Return the [x, y] coordinate for the center point of the cell that contains the specified text.  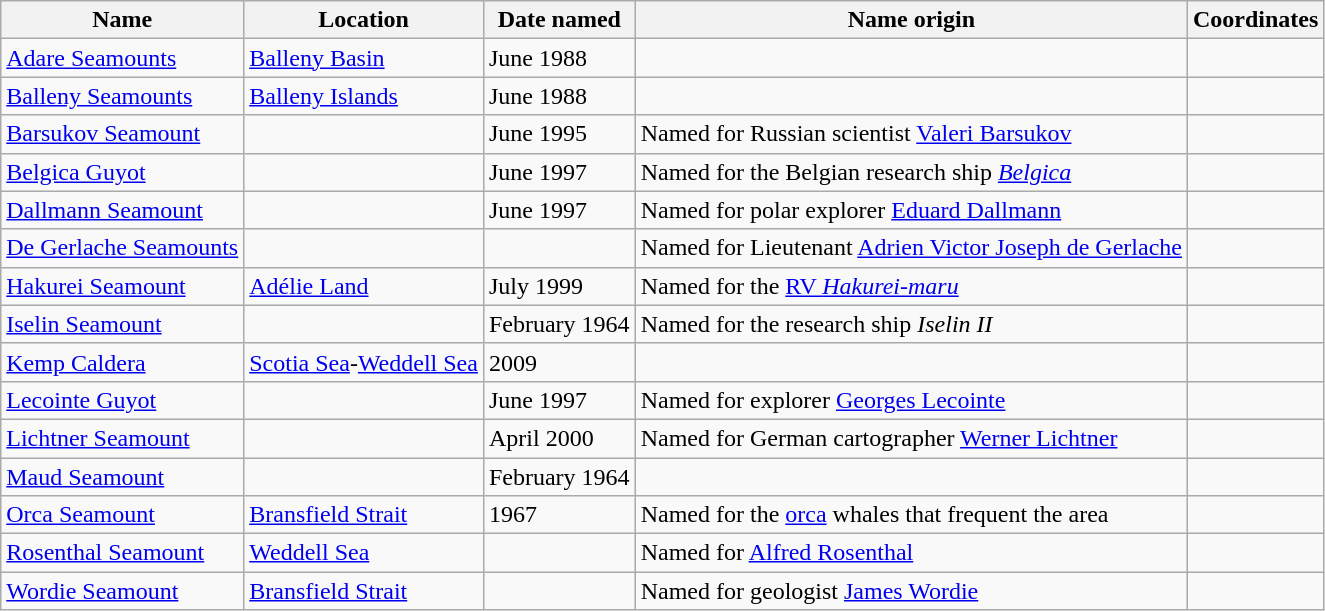
Date named [559, 20]
Balleny Basin [364, 58]
Named for the research ship Iselin II [911, 324]
Named for Alfred Rosenthal [911, 553]
Location [364, 20]
Name [122, 20]
Dallmann Seamount [122, 210]
April 2000 [559, 438]
Balleny Seamounts [122, 96]
Weddell Sea [364, 553]
Iselin Seamount [122, 324]
Named for the Belgian research ship Belgica [911, 172]
Barsukov Seamount [122, 134]
De Gerlache Seamounts [122, 248]
Maud Seamount [122, 477]
July 1999 [559, 286]
Scotia Sea-Weddell Sea [364, 362]
Balleny Islands [364, 96]
Named for polar explorer Eduard Dallmann [911, 210]
Adare Seamounts [122, 58]
Lichtner Seamount [122, 438]
Orca Seamount [122, 515]
Name origin [911, 20]
Named for Lieutenant Adrien Victor Joseph de Gerlache [911, 248]
Named for the RV Hakurei-maru [911, 286]
Named for German cartographer Werner Lichtner [911, 438]
Hakurei Seamount [122, 286]
Coordinates [1255, 20]
Belgica Guyot [122, 172]
June 1995 [559, 134]
Wordie Seamount [122, 591]
Lecointe Guyot [122, 400]
Named for geologist James Wordie [911, 591]
2009 [559, 362]
Named for Russian scientist Valeri Barsukov [911, 134]
1967 [559, 515]
Named for explorer Georges Lecointe [911, 400]
Rosenthal Seamount [122, 553]
Adélie Land [364, 286]
Kemp Caldera [122, 362]
Named for the orca whales that frequent the area [911, 515]
